For the text-containing cell, return its midpoint in [X, Y] coordinate format. 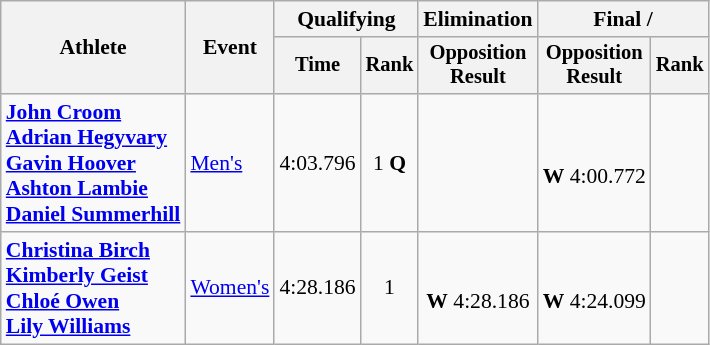
Final / [624, 19]
Time [317, 66]
John CroomAdrian HegyvaryGavin HooverAshton LambieDaniel Summerhill [94, 163]
Christina BirchKimberly GeistChloé OwenLily Williams [94, 288]
Event [230, 48]
4:03.796 [317, 163]
Athlete [94, 48]
Men's [230, 163]
Elimination [478, 19]
4:28.186 [317, 288]
1 Q [390, 163]
Women's [230, 288]
1 [390, 288]
W 4:28.186 [478, 288]
W 4:00.772 [594, 163]
Qualifying [346, 19]
W 4:24.099 [594, 288]
